Determine the [X, Y] coordinate at the center of the cell enclosing the given text.  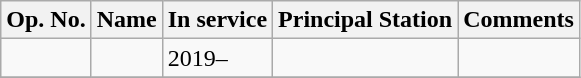
In service [217, 20]
Comments [519, 20]
Principal Station [366, 20]
2019– [217, 58]
Op. No. [46, 20]
Name [126, 20]
